Provide the [x, y] coordinate of the cell's center where the given text is located.  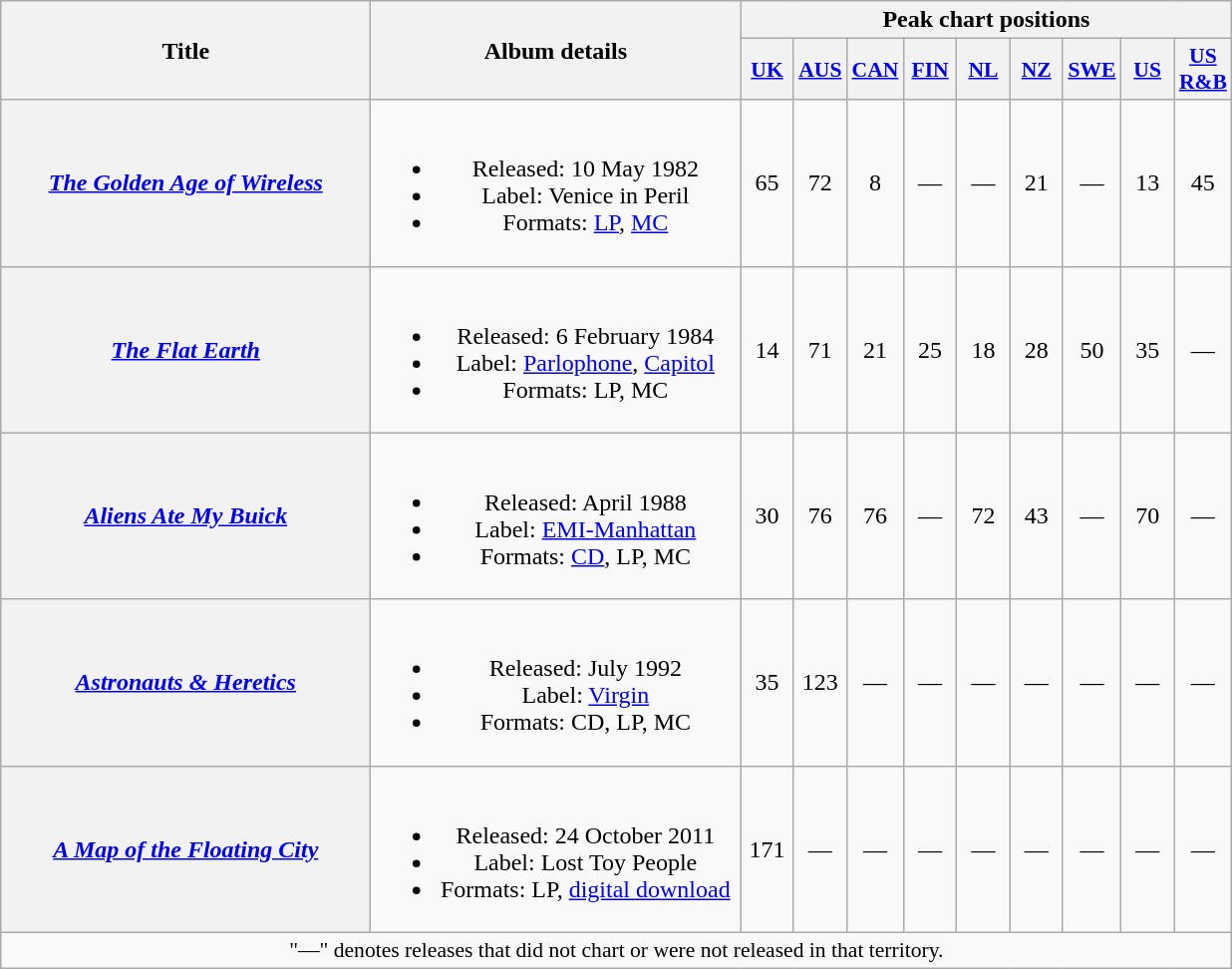
US R&B [1203, 70]
AUS [819, 70]
Released: April 1988Label: EMI-ManhattanFormats: CD, LP, MC [556, 516]
NZ [1037, 70]
13 [1148, 183]
UK [768, 70]
Released: 10 May 1982Label: Venice in PerilFormats: LP, MC [556, 183]
NL [983, 70]
The Flat Earth [185, 349]
171 [768, 849]
30 [768, 516]
71 [819, 349]
28 [1037, 349]
14 [768, 349]
70 [1148, 516]
US [1148, 70]
Released: July 1992Label: VirginFormats: CD, LP, MC [556, 682]
8 [875, 183]
Released: 6 February 1984Label: Parlophone, CapitolFormats: LP, MC [556, 349]
Aliens Ate My Buick [185, 516]
FIN [929, 70]
65 [768, 183]
18 [983, 349]
45 [1203, 183]
Astronauts & Heretics [185, 682]
Released: 24 October 2011Label: Lost Toy PeopleFormats: LP, digital download [556, 849]
25 [929, 349]
43 [1037, 516]
123 [819, 682]
CAN [875, 70]
A Map of the Floating City [185, 849]
Title [185, 50]
Album details [556, 50]
50 [1091, 349]
Peak chart positions [987, 20]
The Golden Age of Wireless [185, 183]
"—" denotes releases that did not chart or were not released in that territory. [616, 950]
SWE [1091, 70]
